Find where the given text appears and provide that cell's center as (X, Y) coordinate. 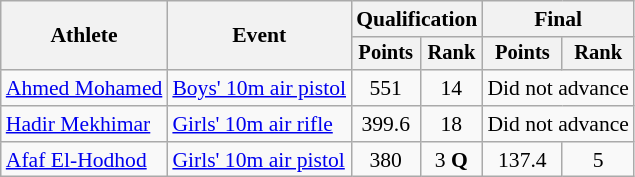
Ahmed Mohamed (84, 88)
Final (558, 19)
Girls' 10m air rifle (259, 124)
14 (451, 88)
Event (259, 36)
Athlete (84, 36)
551 (386, 88)
399.6 (386, 124)
Qualification (416, 19)
Hadir Mekhimar (84, 124)
Boys' 10m air pistol (259, 88)
18 (451, 124)
